Find where the given text appears and provide that cell's center as (X, Y) coordinate. 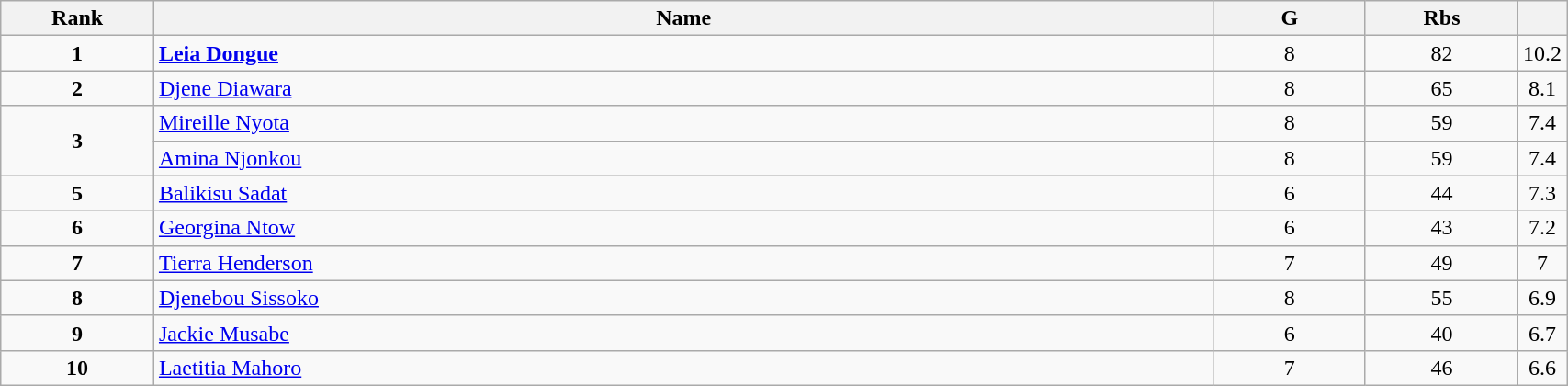
82 (1441, 53)
7.3 (1543, 193)
Djenebou Sissoko (683, 298)
6.6 (1543, 368)
65 (1441, 88)
G (1290, 18)
40 (1441, 333)
55 (1441, 298)
49 (1441, 263)
43 (1441, 228)
1 (77, 53)
10 (77, 368)
6.7 (1543, 333)
Georgina Ntow (683, 228)
9 (77, 333)
Name (683, 18)
Jackie Musabe (683, 333)
Djene Diawara (683, 88)
44 (1441, 193)
6.9 (1543, 298)
8.1 (1543, 88)
Leia Dongue (683, 53)
46 (1441, 368)
Tierra Henderson (683, 263)
Rank (77, 18)
10.2 (1543, 53)
7.2 (1543, 228)
Mireille Nyota (683, 123)
5 (77, 193)
Laetitia Mahoro (683, 368)
2 (77, 88)
Rbs (1441, 18)
Amina Njonkou (683, 158)
Balikisu Sadat (683, 193)
3 (77, 141)
